Extract the (x, y) coordinate from the center of the cell holding the provided text.  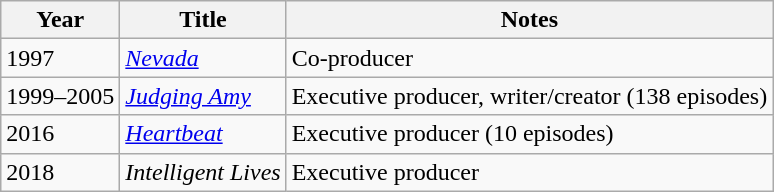
Heartbeat (203, 134)
Notes (530, 20)
Co-producer (530, 58)
2016 (60, 134)
Executive producer (530, 172)
Year (60, 20)
Judging Amy (203, 96)
1997 (60, 58)
Nevada (203, 58)
Executive producer, writer/creator (138 episodes) (530, 96)
Intelligent Lives (203, 172)
1999–2005 (60, 96)
2018 (60, 172)
Executive producer (10 episodes) (530, 134)
Title (203, 20)
